Output the (X, Y) coordinate of the center of the cell containing the given text.  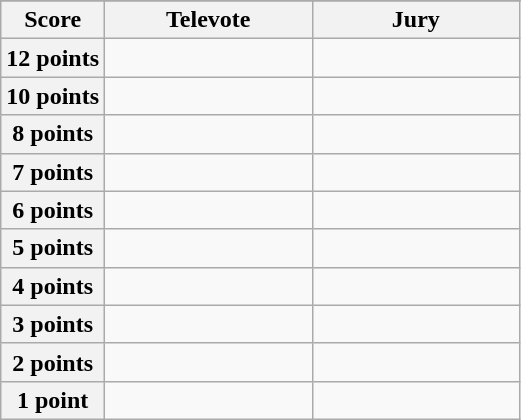
Televote (209, 20)
4 points (53, 286)
Score (53, 20)
10 points (53, 96)
5 points (53, 248)
3 points (53, 324)
12 points (53, 58)
7 points (53, 172)
8 points (53, 134)
6 points (53, 210)
2 points (53, 362)
Jury (416, 20)
1 point (53, 400)
